Detect which cell encompasses the target text, then output its [X, Y] center coordinate. 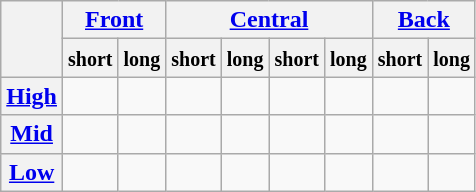
Mid [32, 134]
Back [424, 20]
Front [114, 20]
High [32, 96]
Low [32, 172]
Central [269, 20]
